Provide the (X, Y) coordinate of the cell's center where the given text is located.  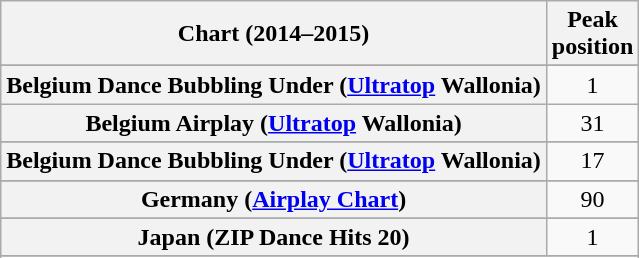
Chart (2014–2015) (274, 34)
31 (592, 123)
17 (592, 161)
90 (592, 199)
Belgium Airplay (Ultratop Wallonia) (274, 123)
Peakposition (592, 34)
Japan (ZIP Dance Hits 20) (274, 237)
Germany (Airplay Chart) (274, 199)
